Detect which cell encompasses the target text, then output its [X, Y] center coordinate. 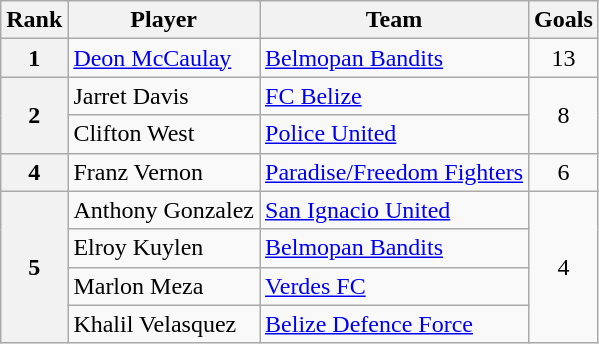
Elroy Kuylen [164, 248]
13 [564, 58]
Khalil Velasquez [164, 324]
6 [564, 172]
FC Belize [394, 96]
Goals [564, 20]
Franz Vernon [164, 172]
Jarret Davis [164, 96]
2 [34, 115]
Anthony Gonzalez [164, 210]
Belize Defence Force [394, 324]
Team [394, 20]
Marlon Meza [164, 286]
5 [34, 267]
Deon McCaulay [164, 58]
Rank [34, 20]
Verdes FC [394, 286]
Paradise/Freedom Fighters [394, 172]
Police United [394, 134]
1 [34, 58]
San Ignacio United [394, 210]
Clifton West [164, 134]
Player [164, 20]
8 [564, 115]
